Pinpoint the cell where the given text exists, returning its [X, Y] midpoint coordinate. 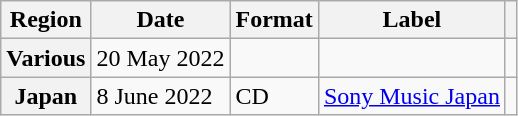
20 May 2022 [160, 58]
Sony Music Japan [412, 96]
Region [46, 20]
Format [274, 20]
8 June 2022 [160, 96]
Various [46, 58]
Date [160, 20]
Japan [46, 96]
CD [274, 96]
Label [412, 20]
